Pinpoint the cell where the given text exists, returning its (X, Y) midpoint coordinate. 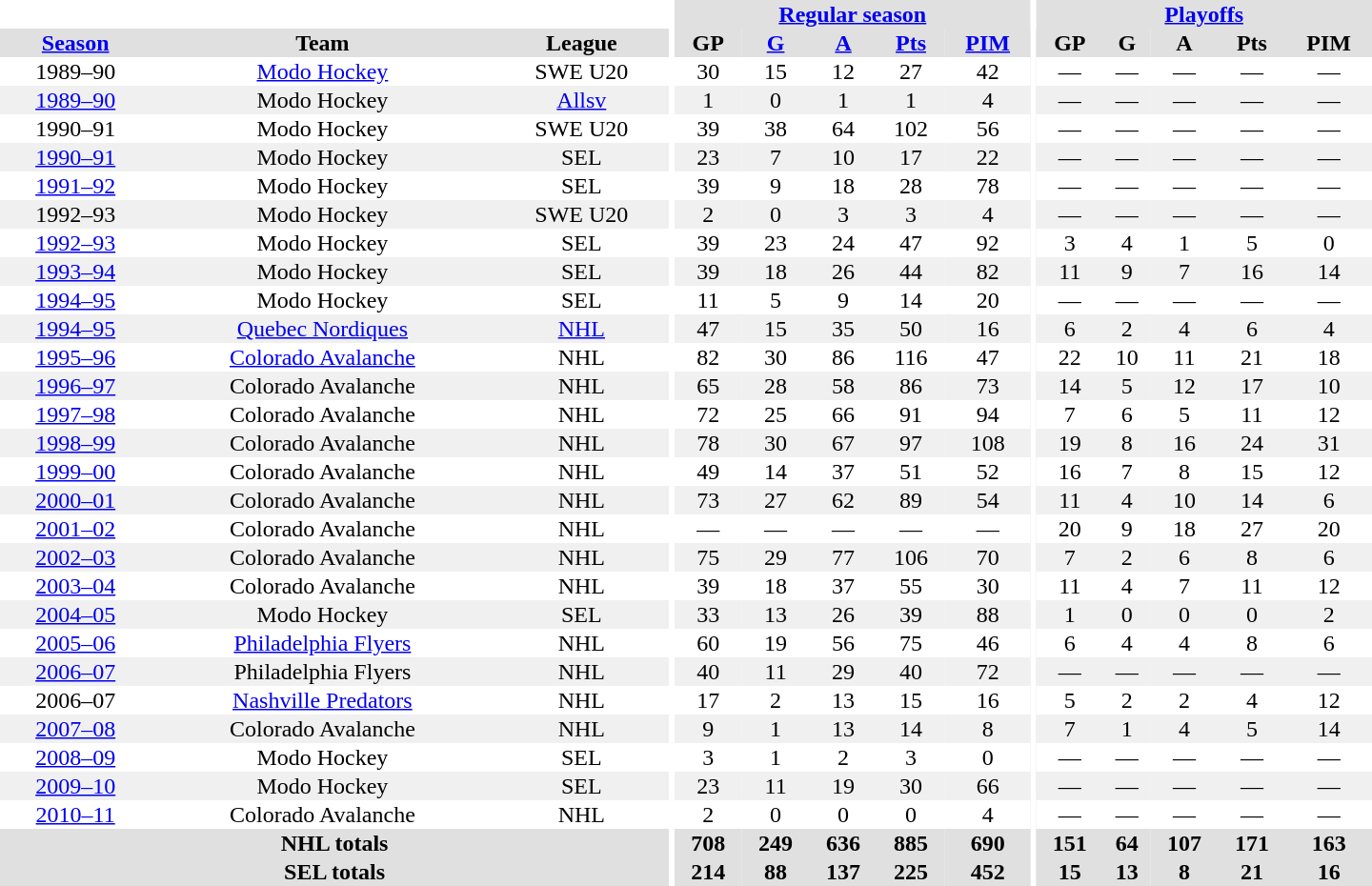
31 (1328, 443)
50 (911, 329)
106 (911, 557)
249 (776, 843)
52 (988, 472)
1998–99 (75, 443)
2005–06 (75, 643)
55 (911, 586)
690 (988, 843)
Playoffs (1204, 14)
49 (709, 472)
77 (844, 557)
108 (988, 443)
225 (911, 872)
163 (1328, 843)
44 (911, 272)
89 (911, 500)
452 (988, 872)
1999–00 (75, 472)
67 (844, 443)
636 (844, 843)
62 (844, 500)
107 (1183, 843)
2002–03 (75, 557)
Team (322, 43)
94 (988, 414)
2003–04 (75, 586)
2001–02 (75, 529)
1996–97 (75, 386)
51 (911, 472)
SEL totals (334, 872)
2009–10 (75, 786)
151 (1069, 843)
116 (911, 357)
Season (75, 43)
137 (844, 872)
54 (988, 500)
91 (911, 414)
1991–92 (75, 186)
214 (709, 872)
885 (911, 843)
Allsv (581, 100)
25 (776, 414)
97 (911, 443)
2000–01 (75, 500)
58 (844, 386)
46 (988, 643)
60 (709, 643)
Quebec Nordiques (322, 329)
70 (988, 557)
Regular season (853, 14)
2008–09 (75, 757)
1997–98 (75, 414)
92 (988, 243)
League (581, 43)
2004–05 (75, 614)
708 (709, 843)
33 (709, 614)
2010–11 (75, 815)
65 (709, 386)
2007–08 (75, 729)
102 (911, 129)
171 (1252, 843)
38 (776, 129)
1995–96 (75, 357)
Nashville Predators (322, 700)
1993–94 (75, 272)
35 (844, 329)
NHL totals (334, 843)
42 (988, 71)
